Determine the [X, Y] coordinate at the center of the cell enclosing the given text.  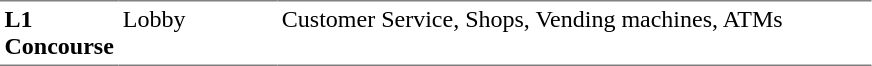
Lobby [198, 33]
L1Concourse [59, 33]
Customer Service, Shops, Vending machines, ATMs [574, 33]
